Return the [X, Y] coordinate for the center point of the cell that contains the specified text.  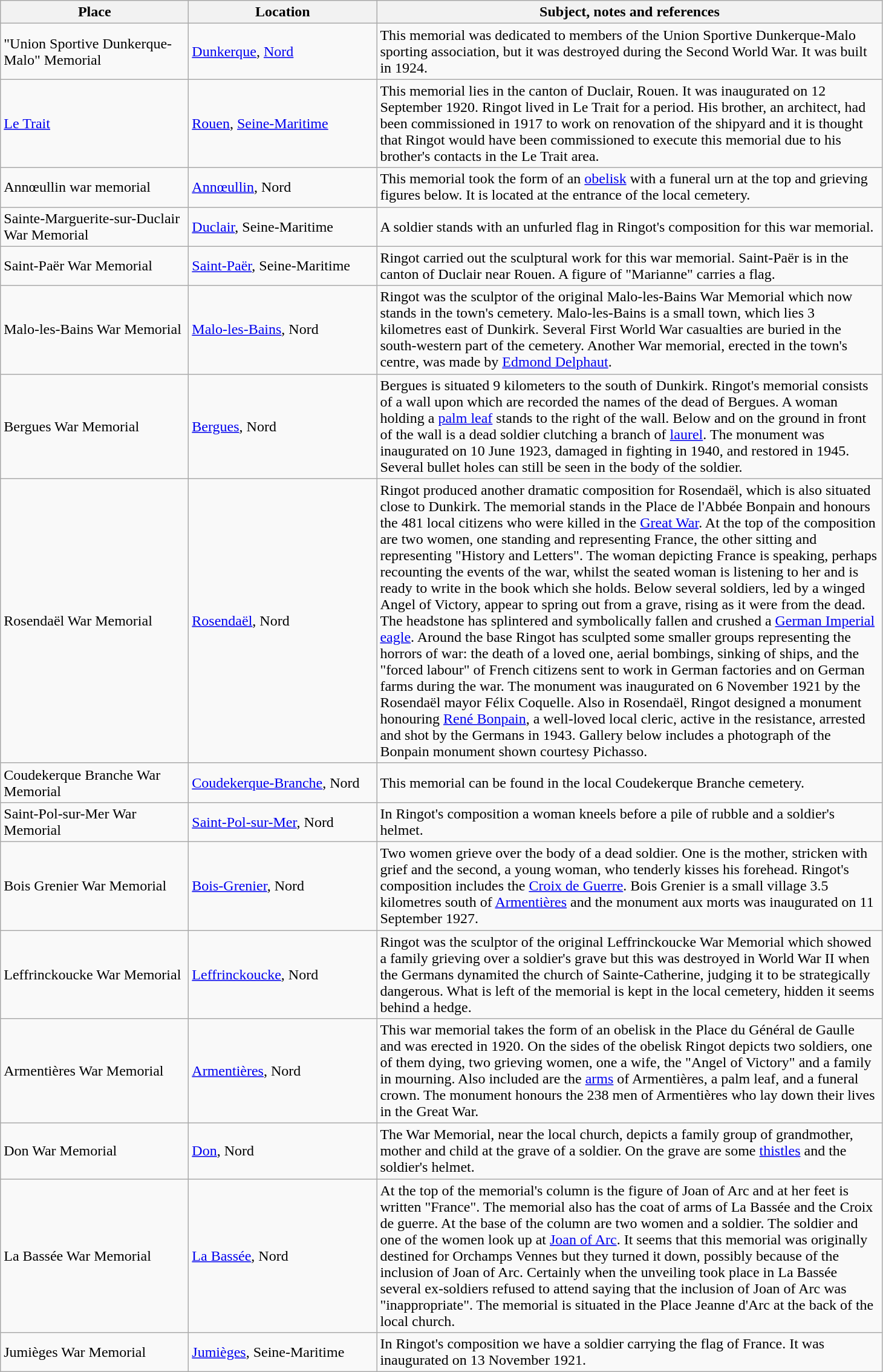
Rouen, Seine-Maritime [283, 123]
Saint-Pol-sur-Mer War Memorial [94, 822]
Jumièges, Seine-Maritime [283, 1353]
La Bassée, Nord [283, 1256]
Don, Nord [283, 1151]
Sainte-Marguerite-sur-Duclair War Memorial [94, 226]
Rosendaël, Nord [283, 621]
Coudekerque Branche War Memorial [94, 783]
Armentières War Memorial [94, 1071]
Don War Memorial [94, 1151]
Le Trait [94, 123]
In Ringot's composition a woman kneels before a pile of rubble and a soldier's helmet. [630, 822]
Bois Grenier War Memorial [94, 886]
Malo-les-Bains, Nord [283, 330]
Coudekerque-Branche, Nord [283, 783]
Subject, notes and references [630, 12]
"Union Sportive Dunkerque-Malo" Memorial [94, 51]
Saint-Paër, Seine-Maritime [283, 266]
In Ringot's composition we have a soldier carrying the flag of France. It was inaugurated on 13 November 1921. [630, 1353]
Dunkerque, Nord [283, 51]
Bois-Grenier, Nord [283, 886]
Place [94, 12]
La Bassée War Memorial [94, 1256]
Malo-les-Bains War Memorial [94, 330]
Bergues War Memorial [94, 426]
Leffrinckoucke, Nord [283, 975]
A soldier stands with an unfurled flag in Ringot's composition for this war memorial. [630, 226]
Leffrinckoucke War Memorial [94, 975]
Location [283, 12]
Annœullin, Nord [283, 188]
Annœullin war memorial [94, 188]
Saint-Pol-sur-Mer, Nord [283, 822]
Rosendaël War Memorial [94, 621]
Saint-Paër War Memorial [94, 266]
Jumièges War Memorial [94, 1353]
This memorial can be found in the local Coudekerque Branche cemetery. [630, 783]
Bergues, Nord [283, 426]
Duclair, Seine-Maritime [283, 226]
Armentières, Nord [283, 1071]
